Identify which cell holds the provided text, then report its (X, Y) central coordinate. 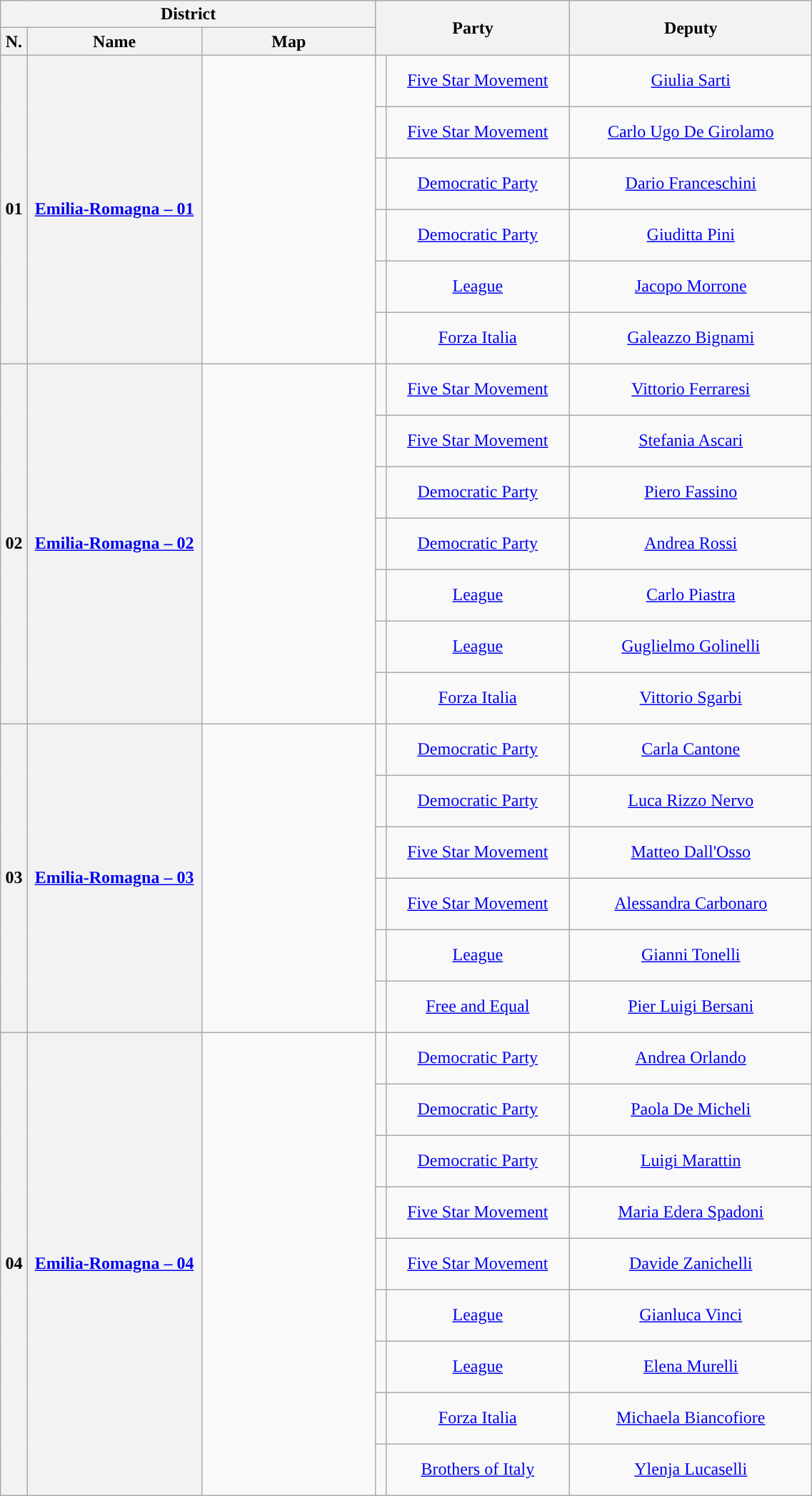
Guglielmo Golinelli (691, 647)
Michaela Biancofiore (691, 1418)
Davide Zanichelli (691, 1264)
Andrea Orlando (691, 1058)
Andrea Rossi (691, 544)
Galeazzo Bignami (691, 338)
Name (114, 41)
Emilia-Romagna – 01 (114, 209)
Carlo Ugo De Girolamo (691, 132)
Piero Fassino (691, 492)
01 (14, 209)
Maria Edera Spadoni (691, 1212)
Luca Rizzo Nervo (691, 801)
Ylenja Lucaselli (691, 1470)
Free and Equal (478, 1007)
Stefania Ascari (691, 441)
Map (289, 41)
Carla Cantone (691, 749)
Matteo Dall'Osso (691, 852)
Emilia-Romagna – 02 (114, 544)
Vittorio Ferraresi (691, 389)
Emilia-Romagna – 04 (114, 1264)
Elena Murelli (691, 1367)
02 (14, 544)
Deputy (691, 28)
Pier Luigi Bersani (691, 1007)
Jacopo Morrone (691, 286)
Gianni Tonelli (691, 955)
N. (14, 41)
Giuditta Pini (691, 235)
Emilia-Romagna – 03 (114, 878)
Giulia Sarti (691, 81)
Paola De Micheli (691, 1109)
Party (473, 28)
Carlo Piastra (691, 595)
04 (14, 1264)
Brothers of Italy (478, 1470)
Alessandra Carbonaro (691, 904)
Gianluca Vinci (691, 1315)
03 (14, 878)
District (189, 14)
Luigi Marattin (691, 1161)
Vittorio Sgarbi (691, 698)
Dario Franceschini (691, 184)
